Identify which cell holds the provided text, then report its [X, Y] central coordinate. 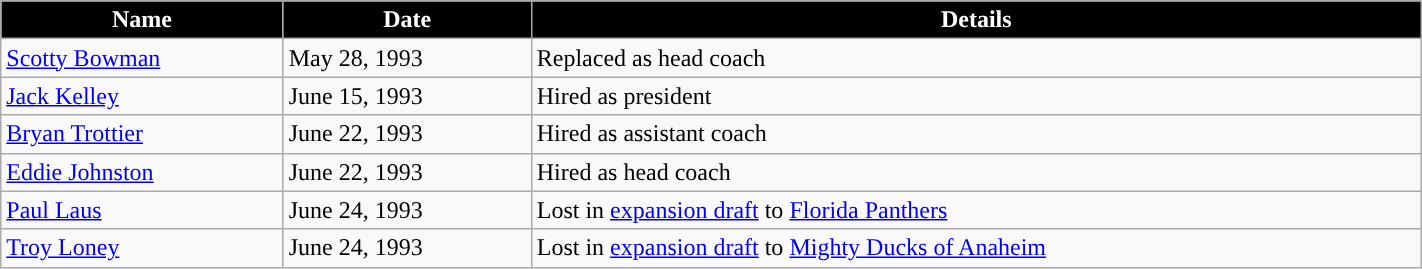
Troy Loney [142, 248]
Lost in expansion draft to Mighty Ducks of Anaheim [976, 248]
Name [142, 20]
Hired as assistant coach [976, 134]
Jack Kelley [142, 96]
Details [976, 20]
Eddie Johnston [142, 172]
May 28, 1993 [407, 58]
Replaced as head coach [976, 58]
Bryan Trottier [142, 134]
Paul Laus [142, 210]
Scotty Bowman [142, 58]
June 15, 1993 [407, 96]
Lost in expansion draft to Florida Panthers [976, 210]
Date [407, 20]
Hired as head coach [976, 172]
Hired as president [976, 96]
